Scan for the cell matching the given text and deliver its [X, Y] coordinate at center. 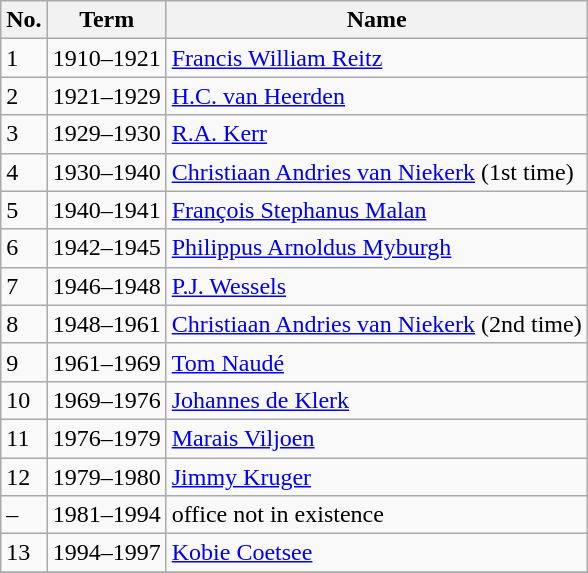
Tom Naudé [376, 362]
1981–1994 [106, 515]
11 [24, 438]
1942–1945 [106, 248]
1948–1961 [106, 324]
1961–1969 [106, 362]
1994–1997 [106, 553]
1929–1930 [106, 134]
Jimmy Kruger [376, 477]
3 [24, 134]
1921–1929 [106, 96]
Christiaan Andries van Niekerk (2nd time) [376, 324]
Kobie Coetsee [376, 553]
1969–1976 [106, 400]
Name [376, 20]
Christiaan Andries van Niekerk (1st time) [376, 172]
7 [24, 286]
1976–1979 [106, 438]
12 [24, 477]
2 [24, 96]
10 [24, 400]
1979–1980 [106, 477]
François Stephanus Malan [376, 210]
– [24, 515]
1 [24, 58]
P.J. Wessels [376, 286]
H.C. van Heerden [376, 96]
6 [24, 248]
5 [24, 210]
R.A. Kerr [376, 134]
9 [24, 362]
office not in existence [376, 515]
Francis William Reitz [376, 58]
1946–1948 [106, 286]
Marais Viljoen [376, 438]
Term [106, 20]
Philippus Arnoldus Myburgh [376, 248]
8 [24, 324]
4 [24, 172]
Johannes de Klerk [376, 400]
13 [24, 553]
1940–1941 [106, 210]
1930–1940 [106, 172]
1910–1921 [106, 58]
No. [24, 20]
